Find where the given text appears and provide that cell's center as (X, Y) coordinate. 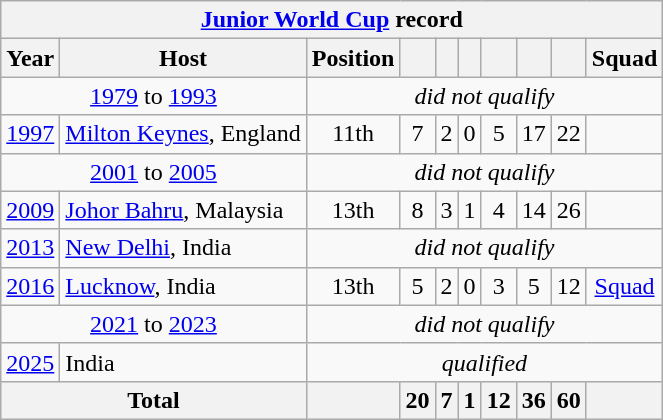
Junior World Cup record (332, 20)
2001 to 2005 (154, 172)
Total (154, 400)
Position (353, 58)
4 (498, 210)
2025 (30, 362)
20 (418, 400)
Milton Keynes, England (183, 134)
11th (353, 134)
1997 (30, 134)
14 (534, 210)
Lucknow, India (183, 286)
2013 (30, 248)
60 (568, 400)
8 (418, 210)
36 (534, 400)
2009 (30, 210)
qualified (484, 362)
26 (568, 210)
Johor Bahru, Malaysia (183, 210)
2016 (30, 286)
17 (534, 134)
India (183, 362)
Host (183, 58)
2021 to 2023 (154, 324)
1979 to 1993 (154, 96)
New Delhi, India (183, 248)
22 (568, 134)
Year (30, 58)
